Return (x, y) of the center of cell containing provided text 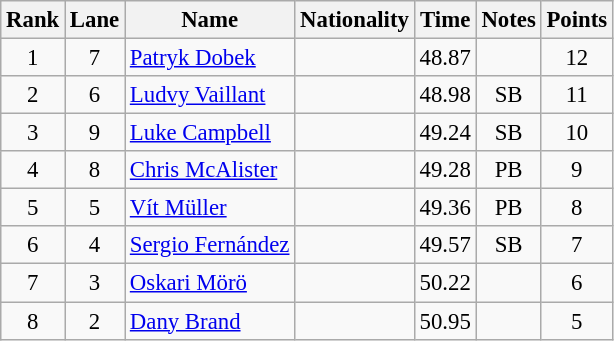
48.98 (445, 95)
Dany Brand (210, 321)
Patryk Dobek (210, 58)
49.24 (445, 133)
Nationality (354, 20)
Luke Campbell (210, 133)
50.95 (445, 321)
Lane (95, 20)
10 (576, 133)
Ludvy Vaillant (210, 95)
11 (576, 95)
Time (445, 20)
50.22 (445, 283)
Name (210, 20)
Chris McAlister (210, 170)
Oskari Mörö (210, 283)
49.57 (445, 245)
Rank (33, 20)
Sergio Fernández (210, 245)
49.36 (445, 208)
Vít Müller (210, 208)
48.87 (445, 58)
Notes (508, 20)
1 (33, 58)
12 (576, 58)
Points (576, 20)
49.28 (445, 170)
